Return [x, y] of the center of cell containing provided text 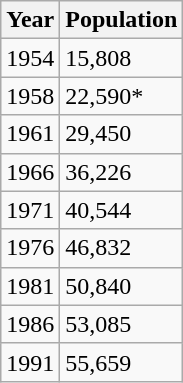
Year [30, 20]
1991 [30, 362]
40,544 [122, 210]
22,590* [122, 96]
46,832 [122, 248]
Population [122, 20]
50,840 [122, 286]
29,450 [122, 134]
55,659 [122, 362]
1961 [30, 134]
1971 [30, 210]
1966 [30, 172]
15,808 [122, 58]
1954 [30, 58]
1986 [30, 324]
1981 [30, 286]
1976 [30, 248]
53,085 [122, 324]
36,226 [122, 172]
1958 [30, 96]
